Provide the (x, y) coordinate of the cell's center where the given text is located.  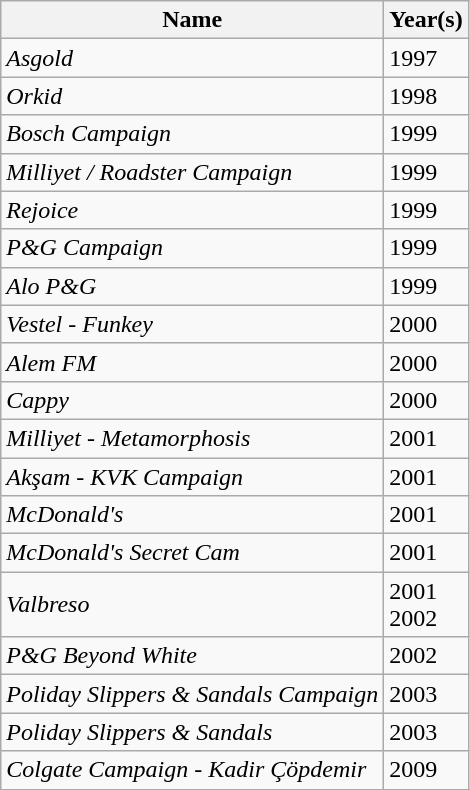
Valbreso (192, 604)
McDonald's (192, 515)
Vestel - Funkey (192, 324)
20012002 (426, 604)
Rejoice (192, 210)
Milliyet / Roadster Campaign (192, 172)
Cappy (192, 400)
McDonald's Secret Cam (192, 553)
Akşam - KVK Campaign (192, 477)
Orkid (192, 96)
Alem FM (192, 362)
2009 (426, 770)
Alo P&G (192, 286)
P&G Campaign (192, 248)
Bosch Campaign (192, 134)
Colgate Campaign - Kadir Çöpdemir (192, 770)
1997 (426, 58)
Poliday Slippers & Sandals (192, 732)
Asgold (192, 58)
Year(s) (426, 20)
1998 (426, 96)
Name (192, 20)
2002 (426, 656)
Milliyet - Metamorphosis (192, 438)
P&G Beyond White (192, 656)
Poliday Slippers & Sandals Campaign (192, 694)
